Identify which cell holds the provided text, then report its (X, Y) central coordinate. 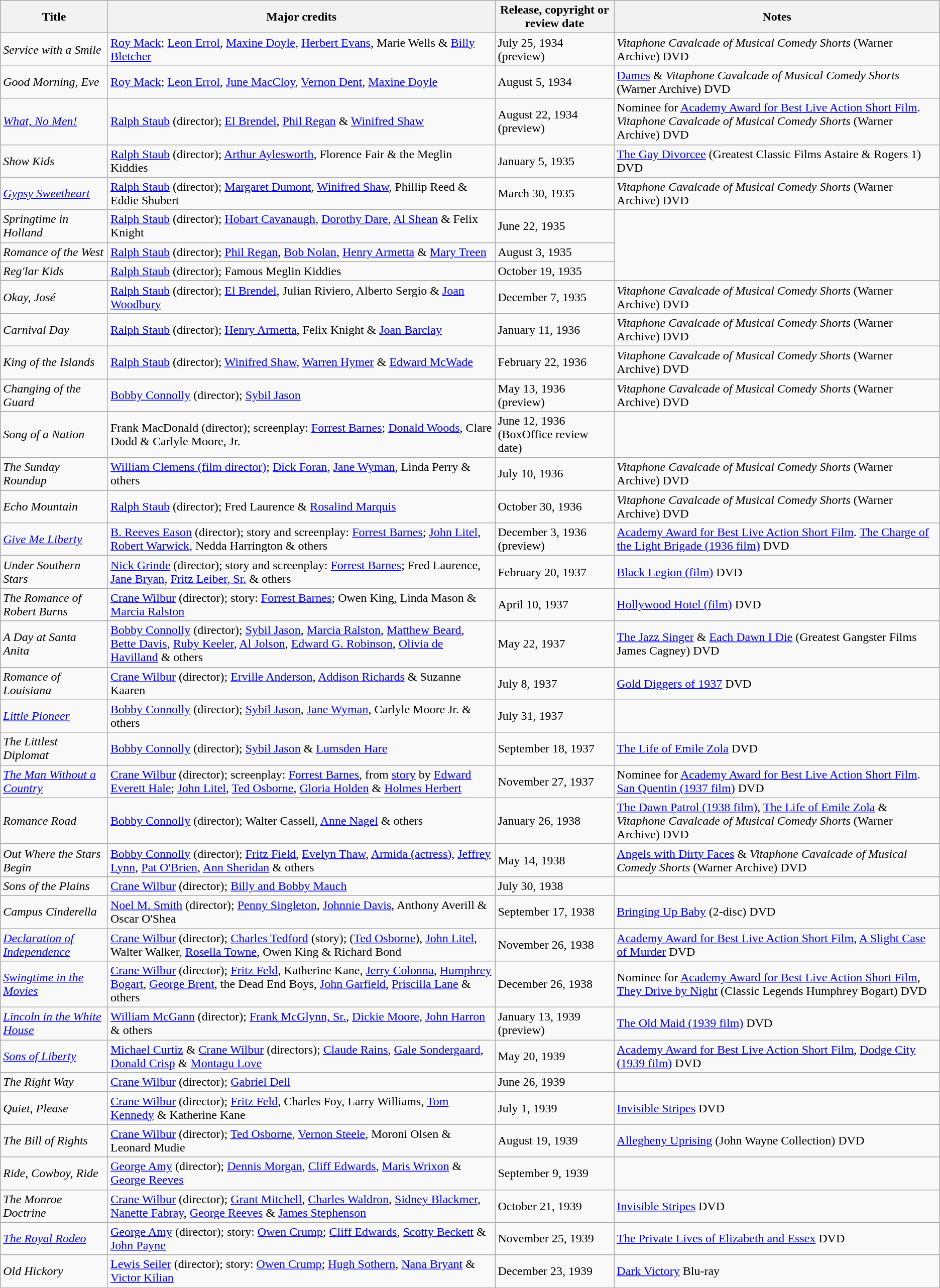
Gypsy Sweetheart (54, 194)
The Littlest Diplomat (54, 749)
Crane Wilbur (director); Grant Mitchell, Charles Waldron, Sidney Blackmer, Nanette Fabray, George Reeves & James Stephenson (301, 1206)
The Monroe Doctrine (54, 1206)
Noel M. Smith (director); Penny Singleton, Johnnie Davis, Anthony Averill & Oscar O'Shea (301, 912)
Little Pioneer (54, 716)
Frank MacDonald (director); screenplay: Forrest Barnes; Donald Woods, Clare Dodd & Carlyle Moore, Jr. (301, 435)
Academy Award for Best Live Action Short Film, Dodge City (1939 film) DVD (777, 1056)
Ralph Staub (director); Famous Meglin Kiddies (301, 271)
Gold Diggers of 1937 DVD (777, 684)
August 22, 1934 (preview) (554, 121)
April 10, 1937 (554, 604)
Lincoln in the White House (54, 1024)
Bobby Connolly (director); Sybil Jason, Jane Wyman, Carlyle Moore Jr. & others (301, 716)
Bobby Connolly (director); Sybil Jason (301, 395)
September 17, 1938 (554, 912)
Bringing Up Baby (2-disc) DVD (777, 912)
Sons of the Plains (54, 886)
May 13, 1936 (preview) (554, 395)
October 19, 1935 (554, 271)
Campus Cinderella (54, 912)
William Clemens (film director); Dick Foran, Jane Wyman, Linda Perry & others (301, 474)
William McGann (director); Frank McGlynn, Sr., Dickie Moore, John Harron & others (301, 1024)
Declaration of Independence (54, 945)
July 30, 1938 (554, 886)
The Royal Rodeo (54, 1239)
Nominee for Academy Award for Best Live Action Short Film. Vitaphone Cavalcade of Musical Comedy Shorts (Warner Archive) DVD (777, 121)
Romance Road (54, 821)
Romance of Louisiana (54, 684)
Academy Award for Best Live Action Short Film, A Slight Case of Murder DVD (777, 945)
Ralph Staub (director); Fred Laurence & Rosalind Marquis (301, 507)
Ride, Cowboy, Ride (54, 1174)
What, No Men! (54, 121)
November 27, 1937 (554, 781)
November 26, 1938 (554, 945)
February 22, 1936 (554, 362)
Okay, José (54, 297)
Reg'lar Kids (54, 271)
March 30, 1935 (554, 194)
Michael Curtiz & Crane Wilbur (directors); Claude Rains, Gale Sondergaard, Donald Crisp & Montagu Love (301, 1056)
The Life of Emile Zola DVD (777, 749)
Crane Wilbur (director); screenplay: Forrest Barnes, from story by Edward Everett Hale; John Litel, Ted Osborne, Gloria Holden & Holmes Herbert (301, 781)
Crane Wilbur (director); Erville Anderson, Addison Richards & Suzanne Kaaren (301, 684)
Academy Award for Best Live Action Short Film. The Charge of the Light Brigade (1936 film) DVD (777, 539)
Ralph Staub (director); Winifred Shaw, Warren Hymer & Edward McWade (301, 362)
June 12, 1936 (BoxOffice review date) (554, 435)
August 19, 1939 (554, 1140)
Crane Wilbur (director); Gabriel Dell (301, 1082)
The Jazz Singer & Each Dawn I Die (Greatest Gangster Films James Cagney) DVD (777, 644)
Under Southern Stars (54, 572)
Echo Mountain (54, 507)
Nominee for Academy Award for Best Live Action Short Film, They Drive by Night (Classic Legends Humphrey Bogart) DVD (777, 984)
Out Where the Stars Begin (54, 860)
February 20, 1937 (554, 572)
Old Hickory (54, 1271)
Swingtime in the Movies (54, 984)
January 5, 1935 (554, 161)
Crane Wilbur (director); Fritz Feld, Charles Foy, Larry Williams, Tom Kennedy & Katherine Kane (301, 1108)
November 25, 1939 (554, 1239)
Angels with Dirty Faces & Vitaphone Cavalcade of Musical Comedy Shorts (Warner Archive) DVD (777, 860)
Springtime in Holland (54, 226)
Hollywood Hotel (film) DVD (777, 604)
Notes (777, 17)
Quiet, Please (54, 1108)
May 14, 1938 (554, 860)
December 26, 1938 (554, 984)
The Man Without a Country (54, 781)
October 21, 1939 (554, 1206)
Song of a Nation (54, 435)
Crane Wilbur (director); Ted Osborne, Vernon Steele, Moroni Olsen & Leonard Mudie (301, 1140)
July 25, 1934 (preview) (554, 49)
The Private Lives of Elizabeth and Essex DVD (777, 1239)
Carnival Day (54, 329)
The Romance of Robert Burns (54, 604)
May 22, 1937 (554, 644)
July 1, 1939 (554, 1108)
The Old Maid (1939 film) DVD (777, 1024)
January 13, 1939 (preview) (554, 1024)
Crane Wilbur (director); Charles Tedford (story); (Ted Osborne), John Litel, Walter Walker, Rosella Towne, Owen King & Richard Bond (301, 945)
A Day at Santa Anita (54, 644)
May 20, 1939 (554, 1056)
Ralph Staub (director); El Brendel, Phil Regan & Winifred Shaw (301, 121)
Ralph Staub (director); Phil Regan, Bob Nolan, Henry Armetta & Mary Treen (301, 252)
Bobby Connolly (director); Sybil Jason & Lumsden Hare (301, 749)
The Right Way (54, 1082)
January 26, 1938 (554, 821)
July 10, 1936 (554, 474)
Show Kids (54, 161)
December 23, 1939 (554, 1271)
September 9, 1939 (554, 1174)
Crane Wilbur (director); Billy and Bobby Mauch (301, 886)
King of the Islands (54, 362)
Dames & Vitaphone Cavalcade of Musical Comedy Shorts (Warner Archive) DVD (777, 82)
The Sunday Roundup (54, 474)
Nick Grinde (director); story and screenplay: Forrest Barnes; Fred Laurence, Jane Bryan, Fritz Leiber, Sr. & others (301, 572)
Ralph Staub (director); Hobart Cavanaugh, Dorothy Dare, Al Shean & Felix Knight (301, 226)
Bobby Connolly (director); Walter Cassell, Anne Nagel & others (301, 821)
June 22, 1935 (554, 226)
B. Reeves Eason (director); story and screenplay: Forrest Barnes; John Litel, Robert Warwick, Nedda Harrington & others (301, 539)
June 26, 1939 (554, 1082)
Changing of the Guard (54, 395)
Bobby Connolly (director); Fritz Field, Evelyn Thaw, Armida (actress), Jeffrey Lynn, Pat O'Brien, Ann Sheridan & others (301, 860)
The Bill of Rights (54, 1140)
Roy Mack; Leon Errol, Maxine Doyle, Herbert Evans, Marie Wells & Billy Bletcher (301, 49)
December 3, 1936 (preview) (554, 539)
Major credits (301, 17)
December 7, 1935 (554, 297)
Roy Mack; Leon Errol, June MacCloy, Vernon Dent, Maxine Doyle (301, 82)
Nominee for Academy Award for Best Live Action Short Film. San Quentin (1937 film) DVD (777, 781)
January 11, 1936 (554, 329)
July 31, 1937 (554, 716)
George Amy (director); Dennis Morgan, Cliff Edwards, Maris Wrixon & George Reeves (301, 1174)
Give Me Liberty (54, 539)
Release, copyright or review date (554, 17)
Ralph Staub (director); Margaret Dumont, Winifred Shaw, Phillip Reed & Eddie Shubert (301, 194)
Ralph Staub (director); Arthur Aylesworth, Florence Fair & the Meglin Kiddies (301, 161)
October 30, 1936 (554, 507)
Romance of the West (54, 252)
August 5, 1934 (554, 82)
Sons of Liberty (54, 1056)
Ralph Staub (director); El Brendel, Julian Riviero, Alberto Sergio & Joan Woodbury (301, 297)
Lewis Seiler (director); story: Owen Crump; Hugh Sothern, Nana Bryant & Victor Kilian (301, 1271)
George Amy (director); story: Owen Crump; Cliff Edwards, Scotty Beckett & John Payne (301, 1239)
Title (54, 17)
July 8, 1937 (554, 684)
Service with a Smile (54, 49)
The Dawn Patrol (1938 film), The Life of Emile Zola & Vitaphone Cavalcade of Musical Comedy Shorts (Warner Archive) DVD (777, 821)
Crane Wilbur (director); story: Forrest Barnes; Owen King, Linda Mason & Marcia Ralston (301, 604)
The Gay Divorcee (Greatest Classic Films Astaire & Rogers 1) DVD (777, 161)
August 3, 1935 (554, 252)
September 18, 1937 (554, 749)
Allegheny Uprising (John Wayne Collection) DVD (777, 1140)
Black Legion (film) DVD (777, 572)
Good Morning, Eve (54, 82)
Dark Victory Blu-ray (777, 1271)
Ralph Staub (director); Henry Armetta, Felix Knight & Joan Barclay (301, 329)
